Return [x, y] of the center of cell containing provided text 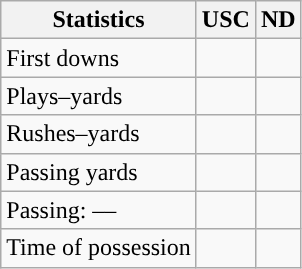
Rushes–yards [99, 134]
Time of possession [99, 248]
Plays–yards [99, 96]
First downs [99, 58]
Statistics [99, 20]
USC [226, 20]
Passing: –– [99, 210]
ND [278, 20]
Passing yards [99, 172]
